Return the (x, y) coordinate for the center point of the cell that contains the specified text.  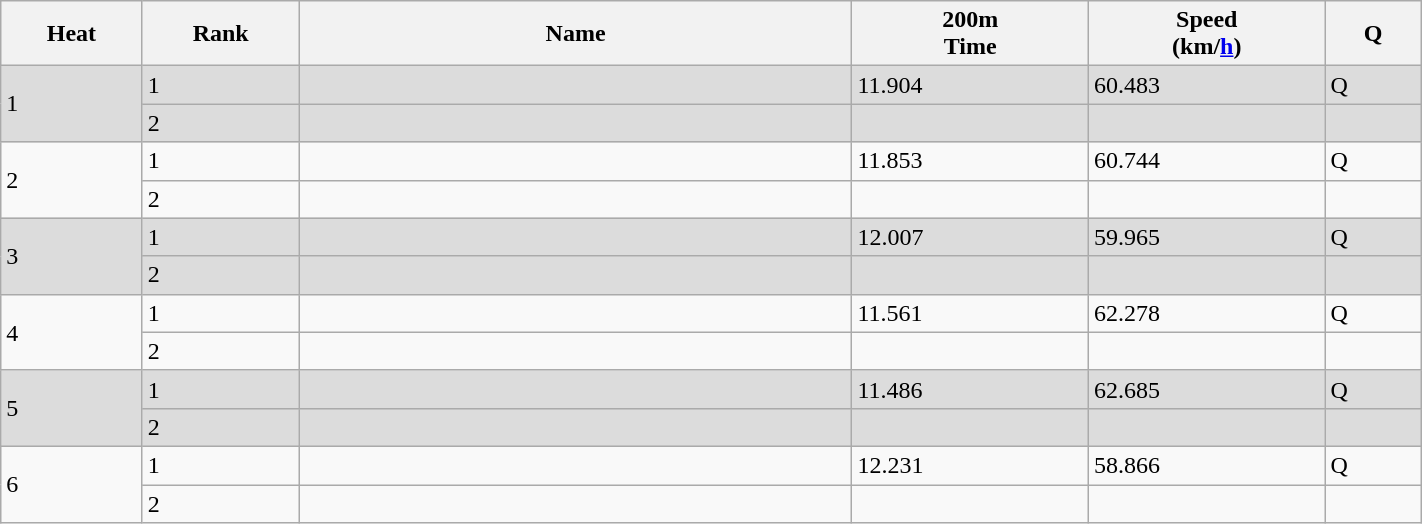
11.904 (970, 85)
3 (72, 256)
59.965 (1206, 237)
5 (72, 408)
4 (72, 332)
62.278 (1206, 313)
Name (576, 34)
60.744 (1206, 161)
6 (72, 484)
11.561 (970, 313)
Heat (72, 34)
Rank (220, 34)
200mTime (970, 34)
12.007 (970, 237)
Speed(km/h) (1206, 34)
60.483 (1206, 85)
11.486 (970, 389)
11.853 (970, 161)
12.231 (970, 465)
58.866 (1206, 465)
62.685 (1206, 389)
